Capture the cell that displays the provided text and extract its (X, Y) central coordinate. 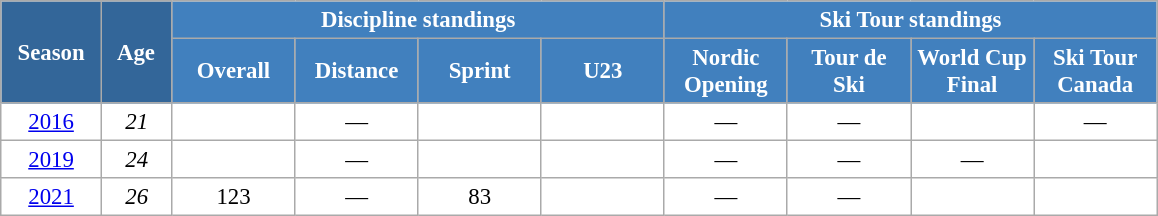
Ski TourCanada (1096, 72)
Age (136, 52)
World CupFinal (972, 72)
2019 (52, 160)
2016 (52, 122)
NordicOpening (726, 72)
Season (52, 52)
21 (136, 122)
Ski Tour standings (910, 20)
Tour deSki (848, 72)
123 (234, 197)
2021 (52, 197)
24 (136, 160)
U23 (602, 72)
Sprint (480, 72)
Overall (234, 72)
Distance (356, 72)
26 (136, 197)
Discipline standings (418, 20)
83 (480, 197)
